Extract the [x, y] coordinate from the center of the cell holding the provided text.  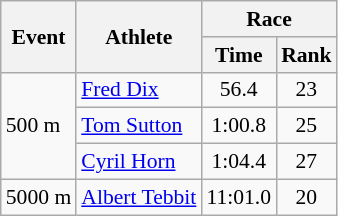
Fred Dix [138, 90]
500 m [38, 126]
1:04.4 [238, 162]
20 [306, 197]
Athlete [138, 36]
56.4 [238, 90]
25 [306, 126]
23 [306, 90]
Tom Sutton [138, 126]
11:01.0 [238, 197]
Race [268, 19]
Rank [306, 55]
Cyril Horn [138, 162]
Albert Tebbit [138, 197]
27 [306, 162]
5000 m [38, 197]
1:00.8 [238, 126]
Time [238, 55]
Event [38, 36]
